Extract the (x, y) coordinate from the center of the cell holding the provided text.  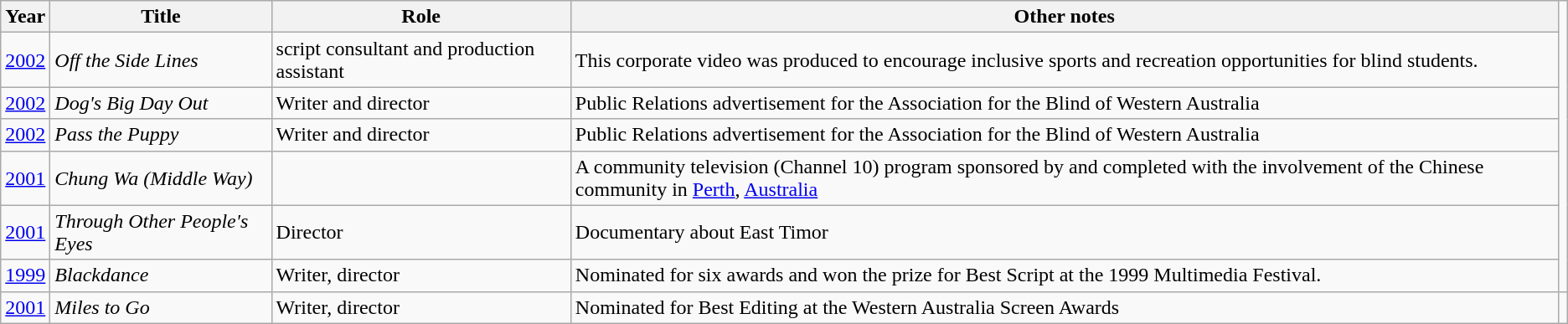
Dog's Big Day Out (161, 103)
Year (25, 17)
Through Other People's Eyes (161, 233)
Other notes (1064, 17)
Pass the Puppy (161, 135)
Role (420, 17)
Nominated for Best Editing at the Western Australia Screen Awards (1064, 307)
Documentary about East Timor (1064, 233)
Off the Side Lines (161, 60)
Director (420, 233)
This corporate video was produced to encourage inclusive sports and recreation opportunities for blind students. (1064, 60)
Blackdance (161, 275)
Nominated for six awards and won the prize for Best Script at the 1999 Multimedia Festival. (1064, 275)
script consultant and production assistant (420, 60)
Title (161, 17)
1999 (25, 275)
Chung Wa (Middle Way) (161, 177)
A community television (Channel 10) program sponsored by and completed with the involvement of the Chinese community in Perth, Australia (1064, 177)
Miles to Go (161, 307)
